Identify which cell holds the provided text, then report its [X, Y] central coordinate. 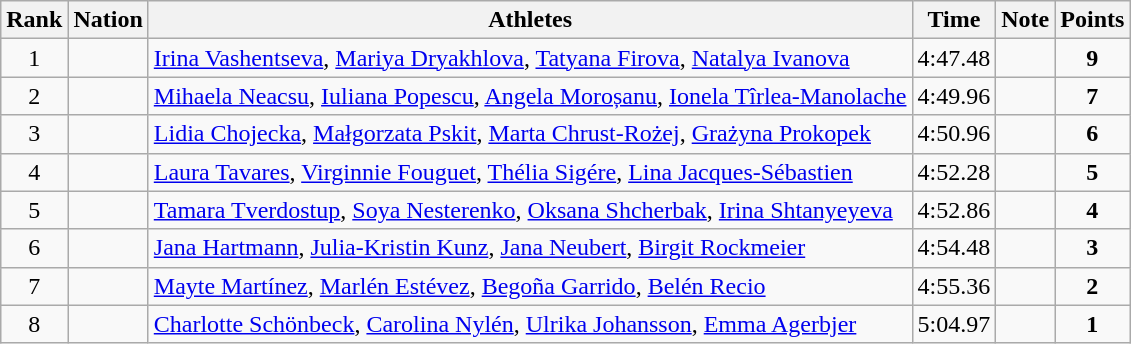
Note [1026, 20]
Mayte Martínez, Marlén Estévez, Begoña Garrido, Belén Recio [530, 286]
Nation [108, 20]
Lidia Chojecka, Małgorzata Pskit, Marta Chrust-Rożej, Grażyna Prokopek [530, 134]
Tamara Tverdostup, Soya Nesterenko, Oksana Shcherbak, Irina Shtanyeyeva [530, 210]
4:50.96 [954, 134]
Mihaela Neacsu, Iuliana Popescu, Angela Moroșanu, Ionela Tîrlea-Manolache [530, 96]
5:04.97 [954, 324]
Athletes [530, 20]
Rank [34, 20]
8 [34, 324]
Time [954, 20]
4:54.48 [954, 248]
Laura Tavares, Virginnie Fouguet, Thélia Sigére, Lina Jacques-Sébastien [530, 172]
4:55.36 [954, 286]
4:47.48 [954, 58]
9 [1092, 58]
Points [1092, 20]
Irina Vashentseva, Mariya Dryakhlova, Tatyana Firova, Natalya Ivanova [530, 58]
4:49.96 [954, 96]
4:52.86 [954, 210]
4:52.28 [954, 172]
Charlotte Schönbeck, Carolina Nylén, Ulrika Johansson, Emma Agerbjer [530, 324]
Jana Hartmann, Julia-Kristin Kunz, Jana Neubert, Birgit Rockmeier [530, 248]
